Return the [X, Y] coordinate for the center point of the cell that contains the specified text.  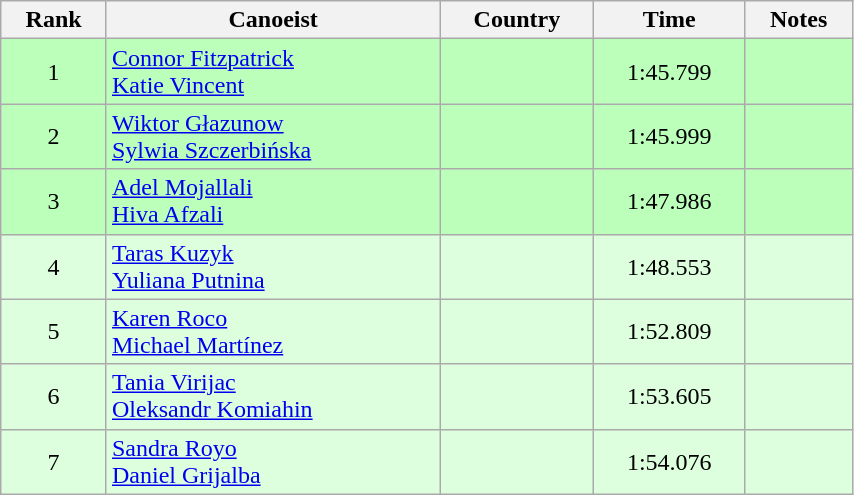
1:45.799 [670, 72]
1:45.999 [670, 136]
Time [670, 20]
Canoeist [272, 20]
1:54.076 [670, 462]
Country [517, 20]
7 [54, 462]
3 [54, 202]
1:47.986 [670, 202]
1 [54, 72]
Karen RocoMichael Martínez [272, 332]
Notes [799, 20]
1:52.809 [670, 332]
1:48.553 [670, 266]
Adel MojallaliHiva Afzali [272, 202]
Tania VirijacOleksandr Komiahin [272, 396]
Taras KuzykYuliana Putnina [272, 266]
4 [54, 266]
Connor FitzpatrickKatie Vincent [272, 72]
Wiktor GłazunowSylwia Szczerbińska [272, 136]
Sandra RoyoDaniel Grijalba [272, 462]
6 [54, 396]
2 [54, 136]
Rank [54, 20]
5 [54, 332]
1:53.605 [670, 396]
